Return (x, y) of the center of cell containing provided text 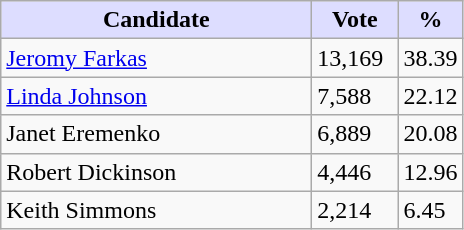
20.08 (430, 134)
22.12 (430, 96)
Janet Eremenko (156, 134)
Candidate (156, 20)
% (430, 20)
6,889 (355, 134)
Robert Dickinson (156, 172)
4,446 (355, 172)
6.45 (430, 210)
Jeromy Farkas (156, 58)
Vote (355, 20)
2,214 (355, 210)
Linda Johnson (156, 96)
13,169 (355, 58)
38.39 (430, 58)
7,588 (355, 96)
12.96 (430, 172)
Keith Simmons (156, 210)
